From the cell containing the given text, extract its center point as (X, Y) coordinate. 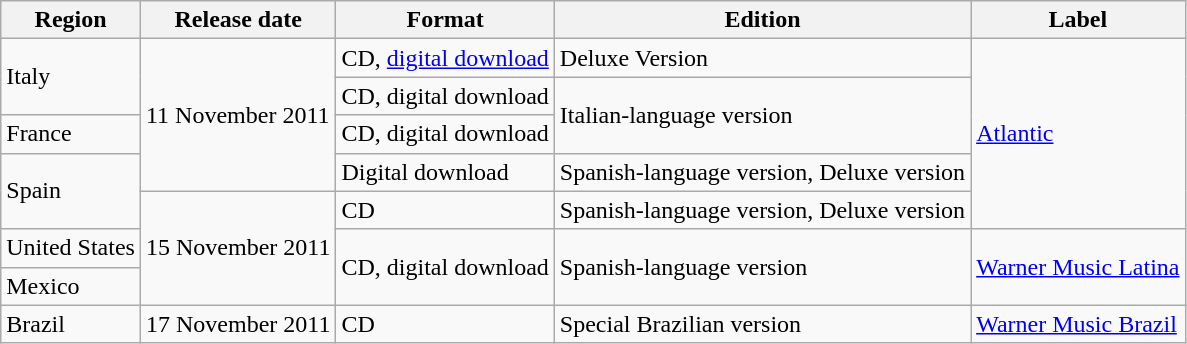
Release date (238, 20)
Edition (762, 20)
Italian-language version (762, 115)
Spain (71, 191)
17 November 2011 (238, 324)
Region (71, 20)
Special Brazilian version (762, 324)
Spanish-language version (762, 267)
France (71, 134)
Deluxe Version (762, 58)
Atlantic (1078, 134)
Warner Music Brazil (1078, 324)
Mexico (71, 286)
15 November 2011 (238, 248)
Label (1078, 20)
Warner Music Latina (1078, 267)
United States (71, 248)
Digital download (445, 172)
11 November 2011 (238, 115)
Brazil (71, 324)
Italy (71, 77)
Format (445, 20)
